Find where the given text appears and provide that cell's center as [x, y] coordinate. 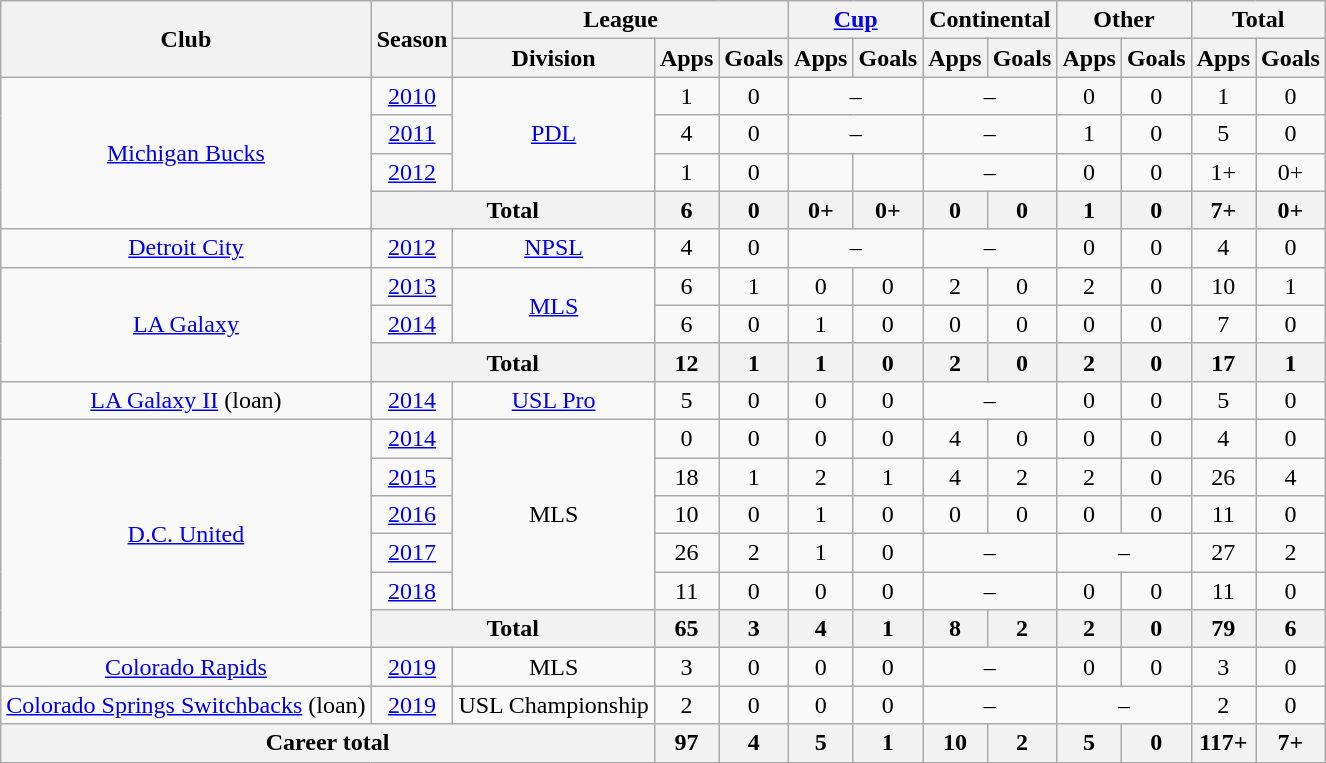
79 [1223, 629]
USL Pro [554, 400]
97 [686, 743]
Club [186, 39]
2011 [412, 134]
2010 [412, 96]
Detroit City [186, 248]
2018 [412, 591]
17 [1223, 362]
NPSL [554, 248]
Colorado Springs Switchbacks (loan) [186, 705]
8 [955, 629]
2017 [412, 553]
Other [1124, 20]
2013 [412, 286]
League [621, 20]
Cup [856, 20]
Season [412, 39]
Continental [990, 20]
LA Galaxy [186, 324]
27 [1223, 553]
USL Championship [554, 705]
12 [686, 362]
LA Galaxy II (loan) [186, 400]
Colorado Rapids [186, 667]
117+ [1223, 743]
Career total [328, 743]
7 [1223, 324]
2015 [412, 477]
PDL [554, 134]
Michigan Bucks [186, 153]
2016 [412, 515]
65 [686, 629]
Division [554, 58]
D.C. United [186, 533]
1+ [1223, 172]
18 [686, 477]
